Return the [x, y] coordinate for the center point of the cell that contains the specified text.  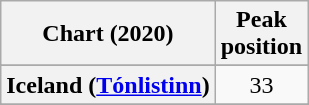
Peakposition [261, 34]
Chart (2020) [108, 34]
Iceland (Tónlistinn) [108, 85]
33 [261, 85]
